Locate the cell with the specified text and output its (X, Y) center coordinate. 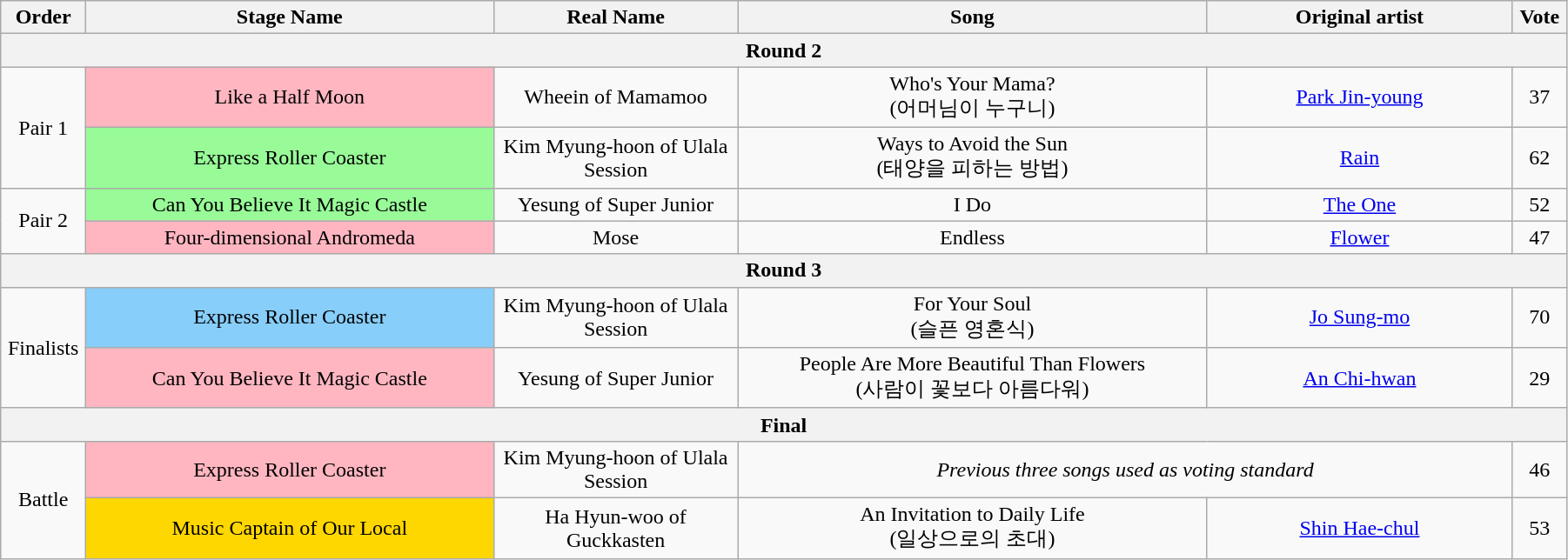
53 (1539, 528)
People Are More Beautiful Than Flowers(사람이 꽃보다 아름다워) (973, 378)
I Do (973, 204)
Round 2 (784, 50)
Order (44, 17)
Music Captain of Our Local (290, 528)
Jo Sung-mo (1359, 317)
37 (1539, 97)
Song (973, 17)
Original artist (1359, 17)
Final (784, 424)
An Chi-hwan (1359, 378)
Finalists (44, 348)
Wheein of Mamamoo (616, 97)
An Invitation to Daily Life(일상으로의 초대) (973, 528)
Ways to Avoid the Sun(태양을 피하는 방법) (973, 157)
Flower (1359, 237)
Real Name (616, 17)
Stage Name (290, 17)
Mose (616, 237)
Ha Hyun-woo of Guckkasten (616, 528)
Who's Your Mama?(어머님이 누구니) (973, 97)
Pair 1 (44, 127)
Endless (973, 237)
Like a Half Moon (290, 97)
47 (1539, 237)
Vote (1539, 17)
46 (1539, 470)
Pair 2 (44, 221)
Battle (44, 499)
Shin Hae-chul (1359, 528)
For Your Soul(슬픈 영혼식) (973, 317)
62 (1539, 157)
Four-dimensional Andromeda (290, 237)
Park Jin-young (1359, 97)
52 (1539, 204)
Rain (1359, 157)
70 (1539, 317)
The One (1359, 204)
Previous three songs used as voting standard (1125, 470)
29 (1539, 378)
Round 3 (784, 270)
